For the text-containing cell, return its midpoint in (x, y) coordinate format. 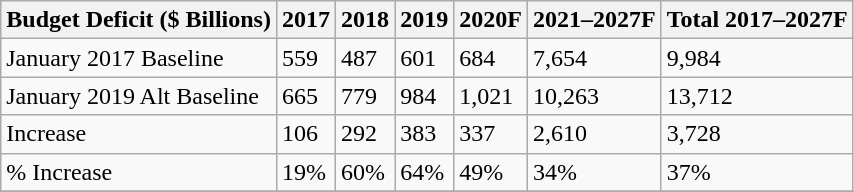
665 (306, 96)
2020F (491, 20)
34% (594, 172)
559 (306, 58)
Total 2017–2027F (757, 20)
292 (366, 134)
64% (424, 172)
1,021 (491, 96)
2019 (424, 20)
60% (366, 172)
337 (491, 134)
49% (491, 172)
37% (757, 172)
% Increase (139, 172)
106 (306, 134)
2021–2027F (594, 20)
487 (366, 58)
779 (366, 96)
January 2019 Alt Baseline (139, 96)
984 (424, 96)
Increase (139, 134)
601 (424, 58)
7,654 (594, 58)
2017 (306, 20)
2,610 (594, 134)
3,728 (757, 134)
19% (306, 172)
January 2017 Baseline (139, 58)
13,712 (757, 96)
2018 (366, 20)
10,263 (594, 96)
684 (491, 58)
383 (424, 134)
Budget Deficit ($ Billions) (139, 20)
9,984 (757, 58)
